Search for the cell housing the specified text and yield its (x, y) center coordinate. 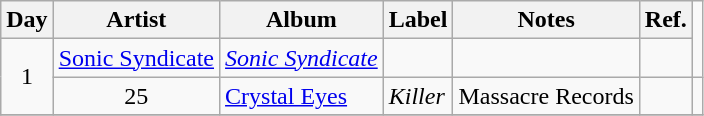
Artist (136, 20)
25 (136, 96)
Massacre Records (546, 96)
Ref. (666, 20)
1 (27, 77)
Notes (546, 20)
Label (418, 20)
Day (27, 20)
Killer (418, 96)
Crystal Eyes (302, 96)
Album (302, 20)
